Return (x, y) of the center of cell containing provided text 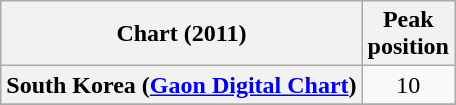
Chart (2011) (182, 34)
South Korea (Gaon Digital Chart) (182, 85)
10 (408, 85)
Peakposition (408, 34)
